Locate the cell with the specified text and output its (x, y) center coordinate. 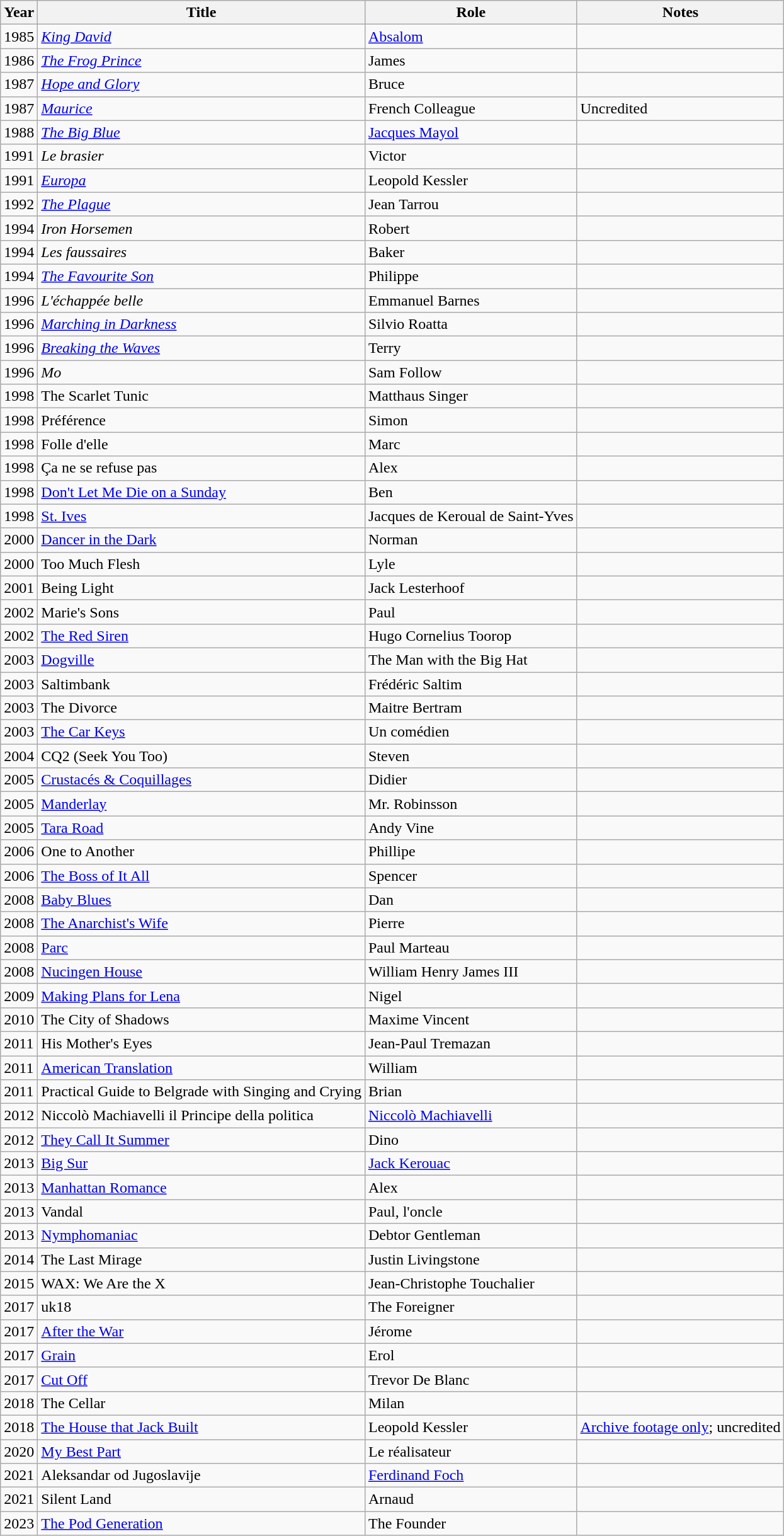
The Cellar (202, 1403)
Nucingen House (202, 971)
Andy Vine (471, 828)
King David (202, 37)
Nymphomaniac (202, 1235)
Les faussaires (202, 252)
Mr. Robinsson (471, 804)
Debtor Gentleman (471, 1235)
One to Another (202, 852)
After the War (202, 1331)
Emmanuel Barnes (471, 301)
Spencer (471, 876)
Silvio Roatta (471, 324)
Dancer in the Dark (202, 540)
Grain (202, 1355)
L'échappée belle (202, 301)
Niccolò Machiavelli il Principe della politica (202, 1116)
They Call It Summer (202, 1140)
Mo (202, 372)
The Favourite Son (202, 276)
Jacques de Keroual de Saint-Yves (471, 516)
Arnaud (471, 1499)
Trevor De Blanc (471, 1379)
Vandal (202, 1212)
Le réalisateur (471, 1451)
1992 (19, 204)
Title (202, 13)
Justin Livingstone (471, 1259)
Iron Horsemen (202, 228)
William Henry James III (471, 971)
Hugo Cornelius Toorop (471, 636)
1986 (19, 60)
2015 (19, 1283)
Philippe (471, 276)
Sam Follow (471, 372)
The Man with the Big Hat (471, 660)
Tara Road (202, 828)
Un comédien (471, 732)
2004 (19, 756)
Too Much Flesh (202, 564)
Ferdinand Foch (471, 1476)
Milan (471, 1403)
The Scarlet Tunic (202, 396)
Breaking the Waves (202, 348)
Jean-Christophe Touchalier (471, 1283)
Dogville (202, 660)
Absalom (471, 37)
Uncredited (680, 108)
French Colleague (471, 108)
Silent Land (202, 1499)
Ça ne se refuse pas (202, 468)
Didier (471, 780)
Niccolò Machiavelli (471, 1116)
Norman (471, 540)
Big Sur (202, 1164)
The Foreigner (471, 1307)
The Red Siren (202, 636)
2009 (19, 995)
Ben (471, 492)
His Mother's Eyes (202, 1043)
Marc (471, 444)
Making Plans for Lena (202, 995)
2010 (19, 1019)
Manderlay (202, 804)
Pierre (471, 924)
Jack Lesterhoof (471, 588)
Being Light (202, 588)
Manhattan Romance (202, 1188)
Paul (471, 612)
Marching in Darkness (202, 324)
Marie's Sons (202, 612)
Dan (471, 900)
Notes (680, 13)
Jérome (471, 1331)
uk18 (202, 1307)
Saltimbank (202, 684)
Jacques Mayol (471, 132)
2001 (19, 588)
The Frog Prince (202, 60)
2020 (19, 1451)
Europa (202, 180)
James (471, 60)
Préférence (202, 420)
Lyle (471, 564)
Terry (471, 348)
Matthaus Singer (471, 396)
1985 (19, 37)
Le brasier (202, 156)
Dino (471, 1140)
The Boss of It All (202, 876)
Phillipe (471, 852)
The House that Jack Built (202, 1427)
Steven (471, 756)
St. Ives (202, 516)
Robert (471, 228)
Brian (471, 1092)
Paul Marteau (471, 948)
My Best Part (202, 1451)
The Big Blue (202, 132)
Victor (471, 156)
The Last Mirage (202, 1259)
Jean-Paul Tremazan (471, 1043)
Maitre Bertram (471, 708)
The City of Shadows (202, 1019)
1988 (19, 132)
Jean Tarrou (471, 204)
Role (471, 13)
The Car Keys (202, 732)
Year (19, 13)
The Anarchist's Wife (202, 924)
Aleksandar od Jugoslavije (202, 1476)
Maxime Vincent (471, 1019)
Paul, l'oncle (471, 1212)
Erol (471, 1355)
Maurice (202, 108)
2023 (19, 1523)
Don't Let Me Die on a Sunday (202, 492)
Hope and Glory (202, 84)
William (471, 1068)
American Translation (202, 1068)
WAX: We Are the X (202, 1283)
Baby Blues (202, 900)
Bruce (471, 84)
The Divorce (202, 708)
2014 (19, 1259)
The Plague (202, 204)
Jack Kerouac (471, 1164)
The Pod Generation (202, 1523)
Practical Guide to Belgrade with Singing and Crying (202, 1092)
Folle d'elle (202, 444)
Frédéric Saltim (471, 684)
Nigel (471, 995)
Simon (471, 420)
Archive footage only; uncredited (680, 1427)
Cut Off (202, 1379)
Parc (202, 948)
Baker (471, 252)
CQ2 (Seek You Too) (202, 756)
Crustacés & Coquillages (202, 780)
The Founder (471, 1523)
